Return (X, Y) of the center of cell containing provided text 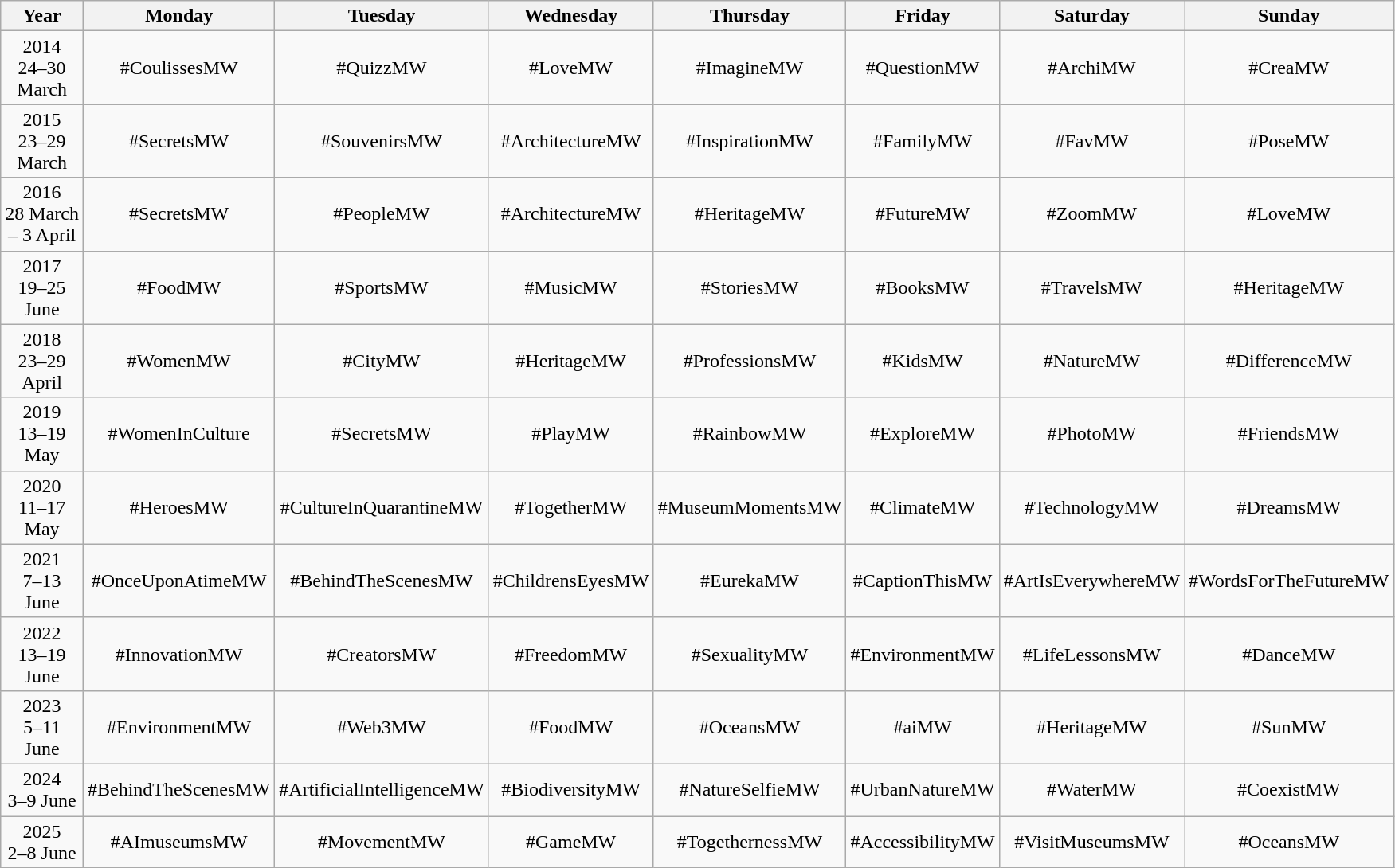
#SportsMW (382, 287)
#FavMW (1091, 141)
#ArtIsEverywhereMW (1091, 581)
Tuesday (382, 16)
#ArchiMW (1091, 68)
#DreamsMW (1289, 507)
20235–11 June (42, 727)
#QuestionMW (923, 68)
#BooksMW (923, 287)
#PoseMW (1289, 141)
#NatureSelfieMW (750, 790)
#WaterMW (1091, 790)
201424–30 March (42, 68)
#RainbowMW (750, 434)
201628 March – 3 April (42, 214)
#SouvenirsMW (382, 141)
#HeroesMW (178, 507)
#StoriesMW (750, 287)
20252–8 June (42, 841)
#SunMW (1289, 727)
#TechnologyMW (1091, 507)
#MovementMW (382, 841)
#ClimateMW (923, 507)
Saturday (1091, 16)
#ImagineMW (750, 68)
#CoulissesMW (178, 68)
#FriendsMW (1289, 434)
Year (42, 16)
#CreatorsMW (382, 654)
#NatureMW (1091, 361)
#TravelsMW (1091, 287)
#TogetherMW (570, 507)
#ArtificialIntelligenceMW (382, 790)
#LifeLessonsMW (1091, 654)
#PeopleMW (382, 214)
#KidsMW (923, 361)
#BiodiversityMW (570, 790)
#CaptionThisMW (923, 581)
#CityMW (382, 361)
201719–25 June (42, 287)
#MusicMW (570, 287)
#QuizzMW (382, 68)
#CultureInQuarantineMW (382, 507)
201823–29 April (42, 361)
#SexualityMW (750, 654)
#WordsForTheFutureMW (1289, 581)
20217–13 June (42, 581)
#InspirationMW (750, 141)
201913–19 May (42, 434)
#PlayMW (570, 434)
#DifferenceMW (1289, 361)
#ProfessionsMW (750, 361)
#MuseumMomentsMW (750, 507)
#Web3MW (382, 727)
#WomenInCulture (178, 434)
#PhotoMW (1091, 434)
#EurekaMW (750, 581)
#AImuseumsMW (178, 841)
Friday (923, 16)
#ExploreMW (923, 434)
#ChildrensEyesMW (570, 581)
202213–19 June (42, 654)
20243–9 June (42, 790)
#VisitMuseumsMW (1091, 841)
#InnovationMW (178, 654)
#AccessibilityMW (923, 841)
#CoexistMW (1289, 790)
Monday (178, 16)
#DanceMW (1289, 654)
#GameMW (570, 841)
#FamilyMW (923, 141)
#TogethernessMW (750, 841)
#UrbanNatureMW (923, 790)
#FreedomMW (570, 654)
Wednesday (570, 16)
Thursday (750, 16)
Sunday (1289, 16)
#OnceUponAtimeMW (178, 581)
202011–17 May (42, 507)
#FutureMW (923, 214)
#CreaMW (1289, 68)
201523–29 March (42, 141)
#ZoomMW (1091, 214)
#aiMW (923, 727)
#WomenMW (178, 361)
